For the text-containing cell, return its midpoint in [x, y] coordinate format. 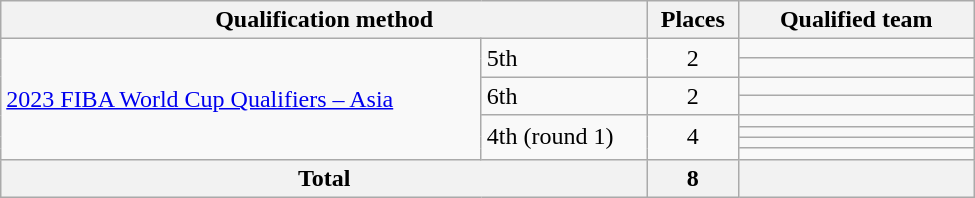
4 [694, 137]
8 [694, 178]
5th [564, 58]
Qualification method [324, 20]
Places [694, 20]
4th (round 1) [564, 137]
6th [564, 96]
2023 FIBA World Cup Qualifiers – Asia [242, 99]
Qualified team [856, 20]
Total [324, 178]
